Provide the (X, Y) coordinate of the cell's center where the given text is located.  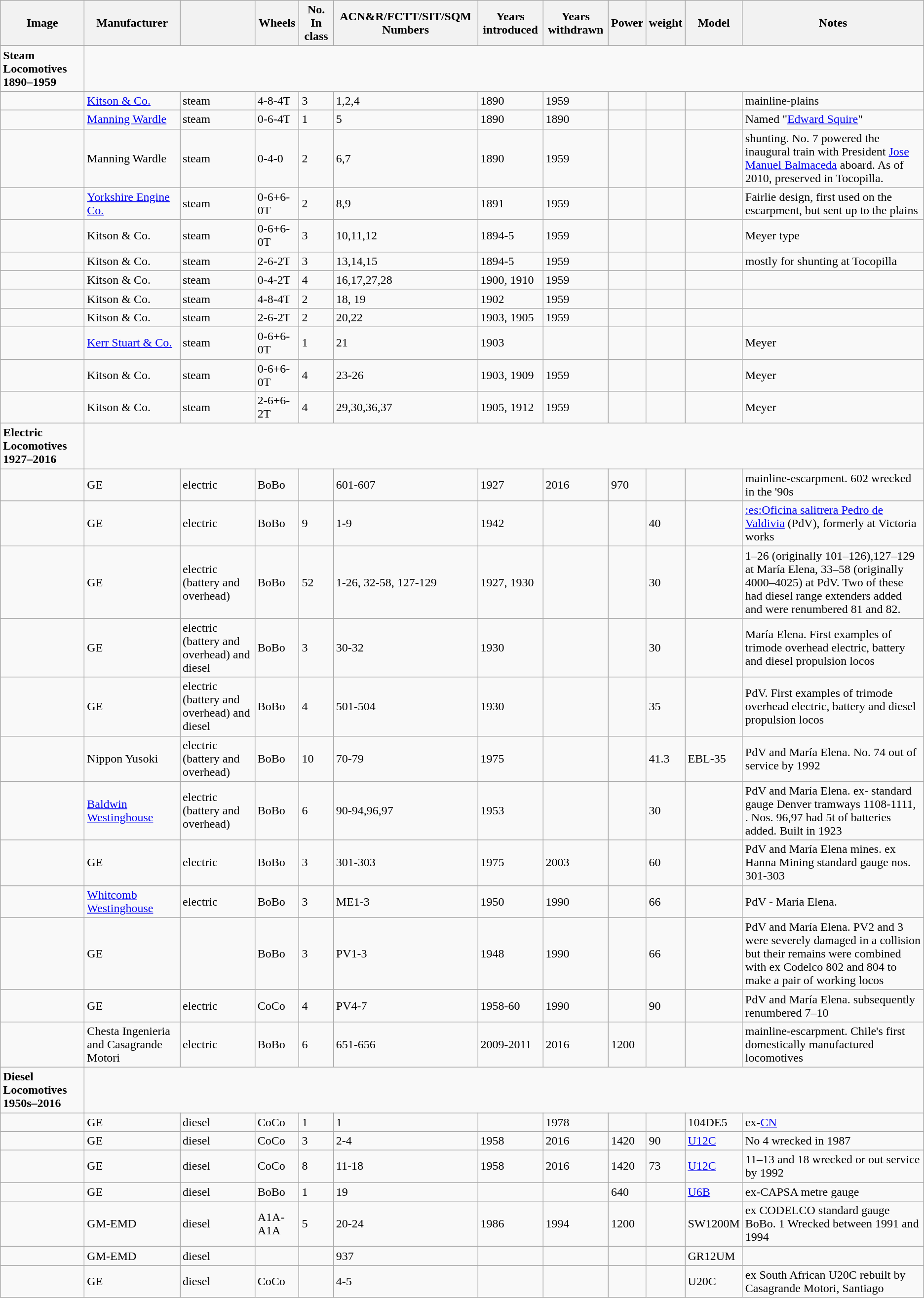
1958-60 (510, 1006)
María Elena. First examples of trimode overhead electric, battery and diesel propulsion locos (833, 648)
35 (665, 707)
1953 (510, 810)
1903, 1909 (510, 375)
1902 (510, 299)
1-9 (406, 524)
16,17,27,28 (406, 280)
23-26 (406, 375)
No. In class (316, 23)
ME1-3 (406, 901)
Whitcomb Westinghouse (132, 901)
29,30,36,37 (406, 408)
11-18 (406, 1167)
mostly for shunting at Tocopilla (833, 261)
Years withdrawn (576, 23)
GR12UM (714, 1256)
20-24 (406, 1224)
2-4 (406, 1141)
mainline-escarpment. 602 wrecked in the '90s (833, 485)
:es:Oficina salitrera Pedro de Valdivia (PdV), formerly at Victoria works (833, 524)
Power (627, 23)
640 (627, 1192)
Manufacturer (132, 23)
40 (665, 524)
0-4-2T (277, 280)
0-6-4T (277, 119)
9 (316, 524)
2003 (576, 863)
PdV and María Elena. ex- standard gauge Denver tramways 1108-1111, . Nos. 96,97 had 5t of batteries added. Built in 1923 (833, 810)
1903, 1905 (510, 317)
104DE5 (714, 1122)
501-504 (406, 707)
8,9 (406, 203)
PdV and María Elena. No. 74 out of service by 1992 (833, 759)
1927 (510, 485)
2-6+6-2T (277, 408)
1948 (510, 954)
PdV. First examples of trimode overhead electric, battery and diesel propulsion locos (833, 707)
Named "Edward Squire" (833, 119)
PV1-3 (406, 954)
Electric Locomotives 1927–2016 (42, 446)
2009-2011 (510, 1044)
970 (627, 485)
PdV - María Elena. (833, 901)
90-94,96,97 (406, 810)
1,2,4 (406, 101)
Fairlie design, first used on the escarpment, but sent up to the plains (833, 203)
13,14,15 (406, 261)
ACN&R/FCTT/SIT/SQM Numbers (406, 23)
4-5 (406, 1281)
10,11,12 (406, 236)
mainline-escarpment. Chile's first domestically manufactured locomotives (833, 1044)
10 (316, 759)
Steam Locomotives 1890–1959 (42, 69)
11–13 and 18 wrecked or out service by 1992 (833, 1167)
Model (714, 23)
Years introduced (510, 23)
Kerr Stuart & Co. (132, 343)
Nippon Yusoki (132, 759)
1950 (510, 901)
shunting. No. 7 powered the inaugural train with President Jose Manuel Balmaceda aboard. As of 2010, preserved in Tocopilla. (833, 158)
52 (316, 582)
EBL-35 (714, 759)
U20C (714, 1281)
651-656 (406, 1044)
41.3 (665, 759)
1986 (510, 1224)
ex-CN (833, 1122)
70-79 (406, 759)
SW1200M (714, 1224)
A1A-A1A (277, 1224)
Yorkshire Engine Co. (132, 203)
1905, 1912 (510, 408)
20,22 (406, 317)
1-26, 32-58, 127-129 (406, 582)
18, 19 (406, 299)
301-303 (406, 863)
1900, 1910 (510, 280)
ex CODELCO standard gauge BoBo. 1 Wrecked between 1991 and 1994 (833, 1224)
19 (406, 1192)
Notes (833, 23)
PdV and María Elena. subsequently renumbered 7–10 (833, 1006)
ex-CAPSA metre gauge (833, 1192)
Image (42, 23)
1994 (576, 1224)
U6B (714, 1192)
73 (665, 1167)
30-32 (406, 648)
0-4-0 (277, 158)
Baldwin Westinghouse (132, 810)
PdV and María Elena mines. ex Hanna Mining standard gauge nos. 301-303 (833, 863)
mainline-plains (833, 101)
Meyer type (833, 236)
6,7 (406, 158)
1978 (576, 1122)
Wheels (277, 23)
8 (316, 1167)
No 4 wrecked in 1987 (833, 1141)
weight (665, 23)
60 (665, 863)
1927, 1930 (510, 582)
1903 (510, 343)
PV4-7 (406, 1006)
Chesta Ingenieria and Casagrande Motori (132, 1044)
601-607 (406, 485)
1942 (510, 524)
Diesel Locomotives 1950s–2016 (42, 1090)
21 (406, 343)
ex South African U20C rebuilt by Casagrande Motori, Santiago (833, 1281)
1891 (510, 203)
937 (406, 1256)
